Output the [X, Y] coordinate of the center of the cell containing the given text.  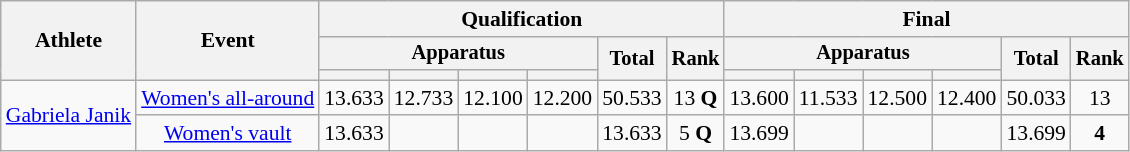
Final [926, 19]
13 Q [696, 98]
Qualification [522, 19]
13 [1100, 98]
Gabriela Janik [68, 116]
12.400 [966, 98]
Women's vault [228, 134]
12.100 [492, 98]
Event [228, 40]
Athlete [68, 40]
4 [1100, 134]
50.033 [1036, 98]
12.733 [424, 98]
12.200 [562, 98]
11.533 [828, 98]
Women's all-around [228, 98]
13.600 [758, 98]
50.533 [632, 98]
5 Q [696, 134]
12.500 [896, 98]
